Provide the (X, Y) coordinate of the cell's center where the given text is located.  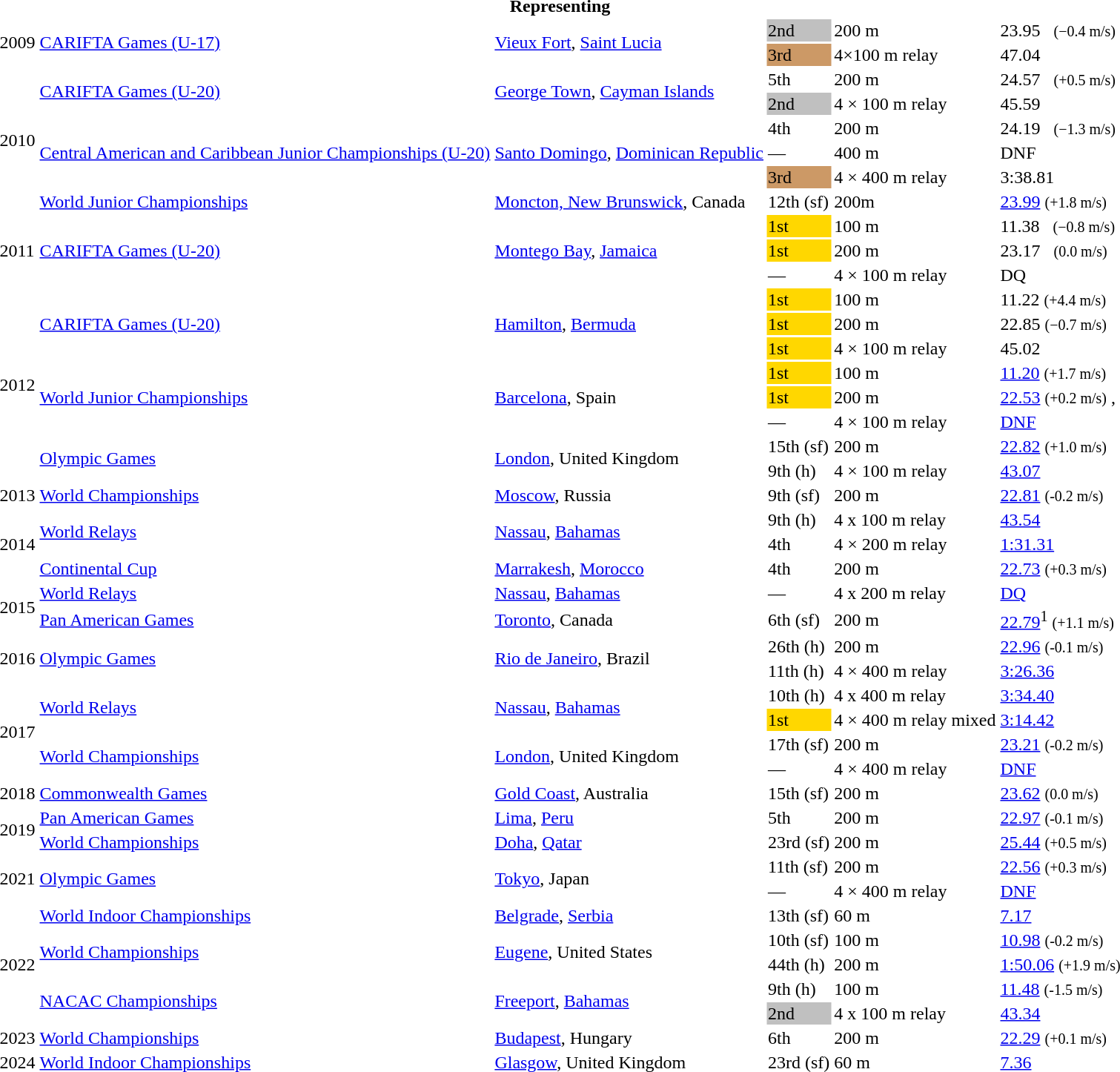
Eugene, United States (629, 952)
George Town, Cayman Islands (629, 92)
World Indoor Championships (265, 916)
Moncton, New Brunswick, Canada (629, 202)
26th (h) (798, 646)
60 m (915, 916)
4 x 200 m relay (915, 593)
400 m (915, 153)
200m (915, 202)
10th (h) (798, 695)
4 x 400 m relay (915, 695)
11th (sf) (798, 867)
Tokyo, Japan (629, 879)
23rd (sf) (798, 842)
Central American and Caribbean Junior Championships (U-20) (265, 153)
Toronto, Canada (629, 620)
Belgrade, Serbia (629, 916)
10th (sf) (798, 940)
Freeport, Bahamas (629, 1001)
4 × 400 m relay mixed (915, 720)
13th (sf) (798, 916)
6th (798, 1038)
9th (sf) (798, 495)
Budapest, Hungary (629, 1038)
Rio de Janeiro, Brazil (629, 658)
4 × 200 m relay (915, 544)
Barcelona, Spain (629, 397)
Doha, Qatar (629, 842)
Lima, Peru (629, 818)
Gold Coast, Australia (629, 793)
CARIFTA Games (U-17) (265, 43)
Moscow, Russia (629, 495)
44th (h) (798, 965)
Hamilton, Bermuda (629, 324)
Continental Cup (265, 569)
6th (sf) (798, 620)
Montego Bay, Jamaica (629, 251)
11th (h) (798, 671)
Santo Domingo, Dominican Republic (629, 153)
Marrakesh, Morocco (629, 569)
Commonwealth Games (265, 793)
NACAC Championships (265, 1001)
17th (sf) (798, 744)
Vieux Fort, Saint Lucia (629, 43)
12th (sf) (798, 202)
4×100 m relay (915, 55)
